Provide the (X, Y) coordinate of the cell's center where the given text is located.  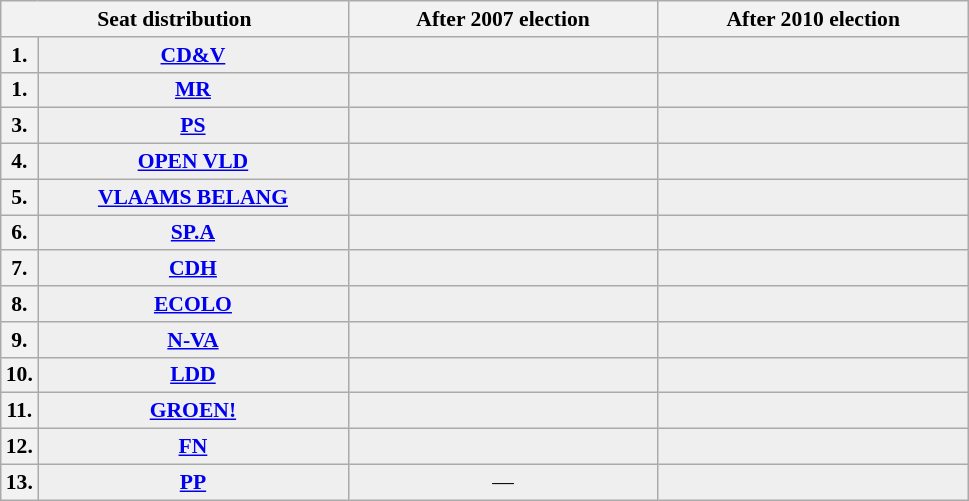
4. (20, 162)
GROEN! (193, 411)
5. (20, 197)
9. (20, 340)
After 2007 election (503, 19)
PS (193, 126)
12. (20, 447)
6. (20, 233)
10. (20, 375)
3. (20, 126)
FN (193, 447)
13. (20, 482)
MR (193, 90)
SP.A (193, 233)
8. (20, 304)
PP (193, 482)
ECOLO (193, 304)
7. (20, 269)
Seat distribution (174, 19)
After 2010 election (813, 19)
LDD (193, 375)
VLAAMS BELANG (193, 197)
11. (20, 411)
CD&V (193, 55)
CDH (193, 269)
OPEN VLD (193, 162)
— (503, 482)
N-VA (193, 340)
